For the text-containing cell, return its midpoint in (x, y) coordinate format. 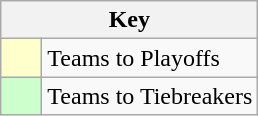
Teams to Playoffs (150, 58)
Key (130, 20)
Teams to Tiebreakers (150, 96)
